Locate the cell with the specified text and output its [x, y] center coordinate. 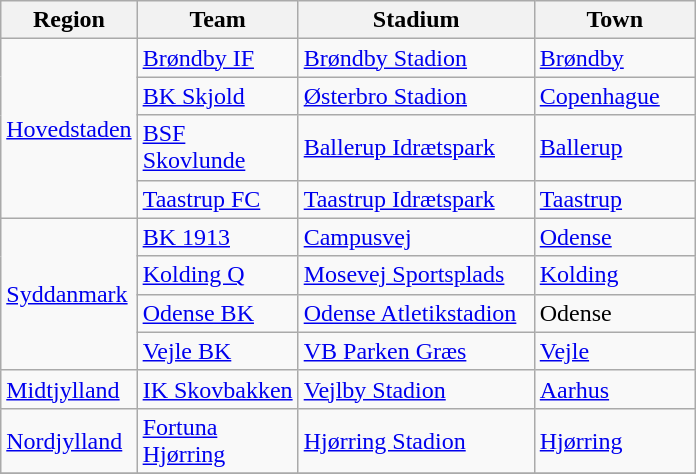
Vejle BK [218, 351]
Odense BK [218, 313]
Hovedstaden [69, 128]
BK 1913 [218, 237]
VB Parken Græs [416, 351]
Region [69, 20]
Nordjylland [69, 440]
Stadium [416, 20]
BSF Skovlunde [218, 148]
Ballerup Idrætspark [416, 148]
Brøndby Stadion [416, 58]
Taastrup FC [218, 199]
Taastrup Idrætspark [416, 199]
Team [218, 20]
Vejle [614, 351]
Copenhague [614, 96]
Østerbro Stadion [416, 96]
Ballerup [614, 148]
Midtjylland [69, 389]
Brøndby [614, 58]
Town [614, 20]
Vejlby Stadion [416, 389]
Taastrup [614, 199]
Syddanmark [69, 294]
Kolding [614, 275]
Campusvej [416, 237]
Fortuna Hjørring [218, 440]
Mosevej Sportsplads [416, 275]
Hjørring Stadion [416, 440]
Brøndby IF [218, 58]
BK Skjold [218, 96]
Odense Atletikstadion [416, 313]
Hjørring [614, 440]
Aarhus [614, 389]
IK Skovbakken [218, 389]
Kolding Q [218, 275]
